Detect which cell encompasses the target text, then output its (X, Y) center coordinate. 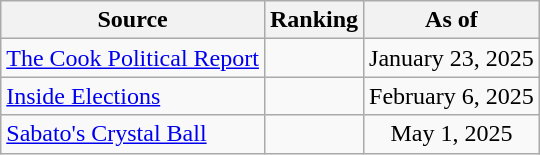
May 1, 2025 (452, 134)
January 23, 2025 (452, 58)
Ranking (314, 20)
Sabato's Crystal Ball (133, 134)
The Cook Political Report (133, 58)
Inside Elections (133, 96)
February 6, 2025 (452, 96)
As of (452, 20)
Source (133, 20)
